Capture the cell that displays the provided text and extract its (X, Y) central coordinate. 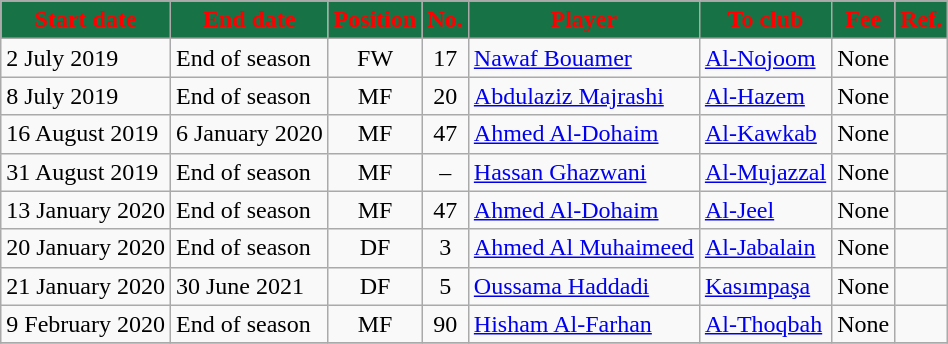
Player (584, 20)
17 (445, 58)
30 June 2021 (249, 286)
2 July 2019 (86, 58)
Abdulaziz Majrashi (584, 96)
8 July 2019 (86, 96)
Ahmed Al Muhaimeed (584, 248)
5 (445, 286)
To club (765, 20)
16 August 2019 (86, 134)
Al-Hazem (765, 96)
End date (249, 20)
FW (375, 58)
Al-Jabalain (765, 248)
21 January 2020 (86, 286)
Position (375, 20)
Start date (86, 20)
3 (445, 248)
Al-Thoqbah (765, 324)
9 February 2020 (86, 324)
Ref. (922, 20)
Al-Nojoom (765, 58)
31 August 2019 (86, 172)
6 January 2020 (249, 134)
90 (445, 324)
Nawaf Bouamer (584, 58)
Al-Kawkab (765, 134)
Oussama Haddadi (584, 286)
No. (445, 20)
Kasımpaşa (765, 286)
Al-Jeel (765, 210)
Hisham Al-Farhan (584, 324)
20 (445, 96)
20 January 2020 (86, 248)
13 January 2020 (86, 210)
Hassan Ghazwani (584, 172)
Al-Mujazzal (765, 172)
Fee (864, 20)
– (445, 172)
